Return (x, y) of the center of cell containing provided text 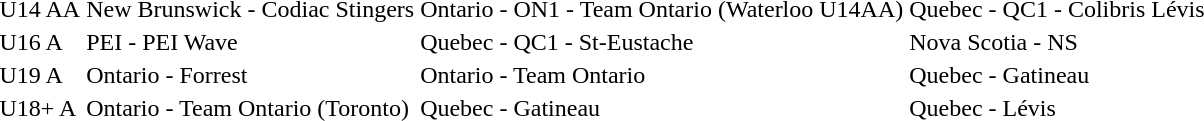
Quebec - QC1 - St-Eustache (662, 42)
Ontario - Forrest (250, 75)
Ontario - Team Ontario (662, 75)
PEI - PEI Wave (250, 42)
